Pinpoint the cell where the given text exists, returning its [X, Y] midpoint coordinate. 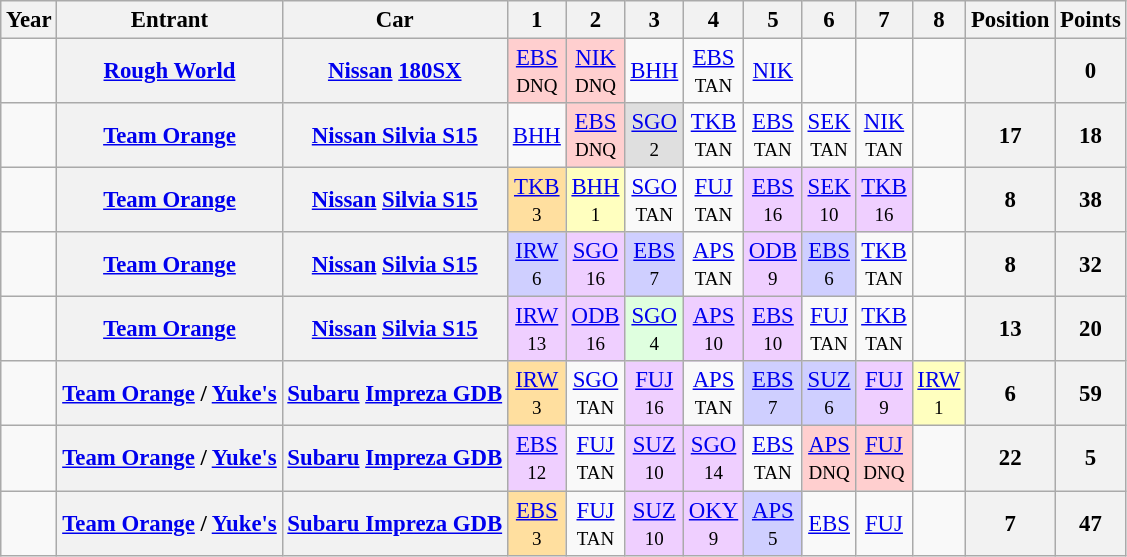
FUJ16 [654, 394]
ODB9 [774, 264]
FUJ [884, 524]
TKB16 [884, 200]
47 [1090, 524]
18 [1090, 136]
Car [394, 20]
22 [1010, 458]
SGO4 [654, 330]
IRW3 [536, 394]
EBS10 [774, 330]
17 [1010, 136]
IRW6 [536, 264]
13 [1010, 330]
Entrant [170, 20]
1 [536, 20]
APS10 [714, 330]
EBS [829, 524]
IRW13 [536, 330]
APSDNQ [829, 458]
0 [1090, 72]
32 [1090, 264]
TKB3 [536, 200]
OKY9 [714, 524]
EBS12 [536, 458]
2 [596, 20]
Points [1090, 20]
4 [714, 20]
SEKTAN [829, 136]
ODB16 [596, 330]
SGO2 [654, 136]
SGO16 [596, 264]
3 [654, 20]
NIK [774, 72]
FUJ9 [884, 394]
Rough World [170, 72]
APS5 [774, 524]
NIKTAN [884, 136]
NIKDNQ [596, 72]
Year [29, 20]
EBS16 [774, 200]
20 [1090, 330]
Nissan 180SX [394, 72]
BHH1 [596, 200]
Position [1010, 20]
EBS3 [536, 524]
FUJDNQ [884, 458]
SGO14 [714, 458]
IRW1 [939, 394]
SUZ6 [829, 394]
59 [1090, 394]
EBS6 [829, 264]
38 [1090, 200]
SEK10 [829, 200]
